Determine the [X, Y] coordinate at the center of the cell enclosing the given text.  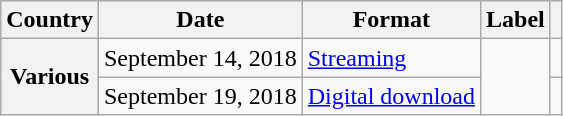
Format [391, 20]
Date [200, 20]
Country [50, 20]
Various [50, 77]
Streaming [391, 58]
September 14, 2018 [200, 58]
Label [516, 20]
September 19, 2018 [200, 96]
Digital download [391, 96]
